Identify which cell holds the provided text, then report its [x, y] central coordinate. 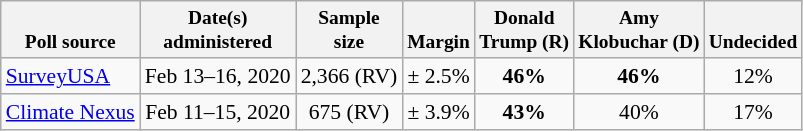
SurveyUSA [70, 76]
Feb 11–15, 2020 [218, 112]
675 (RV) [350, 112]
12% [753, 76]
2,366 (RV) [350, 76]
Margin [438, 30]
AmyKlobuchar (D) [639, 30]
Climate Nexus [70, 112]
17% [753, 112]
Undecided [753, 30]
40% [639, 112]
Poll source [70, 30]
43% [524, 112]
Feb 13–16, 2020 [218, 76]
Samplesize [350, 30]
± 2.5% [438, 76]
± 3.9% [438, 112]
Date(s)administered [218, 30]
DonaldTrump (R) [524, 30]
